Scan for the cell matching the given text and deliver its (X, Y) coordinate at center. 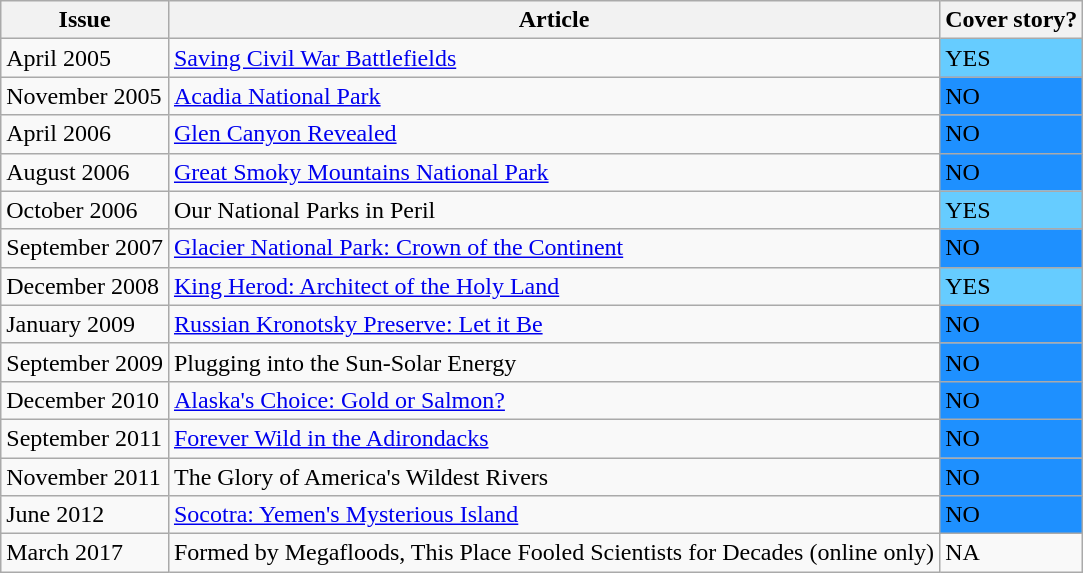
June 2012 (85, 515)
Glen Canyon Revealed (554, 134)
Plugging into the Sun-Solar Energy (554, 362)
November 2005 (85, 96)
Socotra: Yemen's Mysterious Island (554, 515)
Issue (85, 20)
December 2010 (85, 400)
January 2009 (85, 324)
April 2005 (85, 58)
Great Smoky Mountains National Park (554, 172)
August 2006 (85, 172)
September 2011 (85, 438)
Glacier National Park: Crown of the Continent (554, 248)
October 2006 (85, 210)
Saving Civil War Battlefields (554, 58)
March 2017 (85, 553)
Article (554, 20)
Acadia National Park (554, 96)
King Herod: Architect of the Holy Land (554, 286)
Cover story? (1012, 20)
Formed by Megafloods, This Place Fooled Scientists for Decades (online only) (554, 553)
Our National Parks in Peril (554, 210)
Forever Wild in the Adirondacks (554, 438)
Russian Kronotsky Preserve: Let it Be (554, 324)
April 2006 (85, 134)
September 2007 (85, 248)
September 2009 (85, 362)
Alaska's Choice: Gold or Salmon? (554, 400)
November 2011 (85, 477)
December 2008 (85, 286)
NA (1012, 553)
The Glory of America's Wildest Rivers (554, 477)
